Determine the (x, y) coordinate at the center of the cell enclosing the given text.  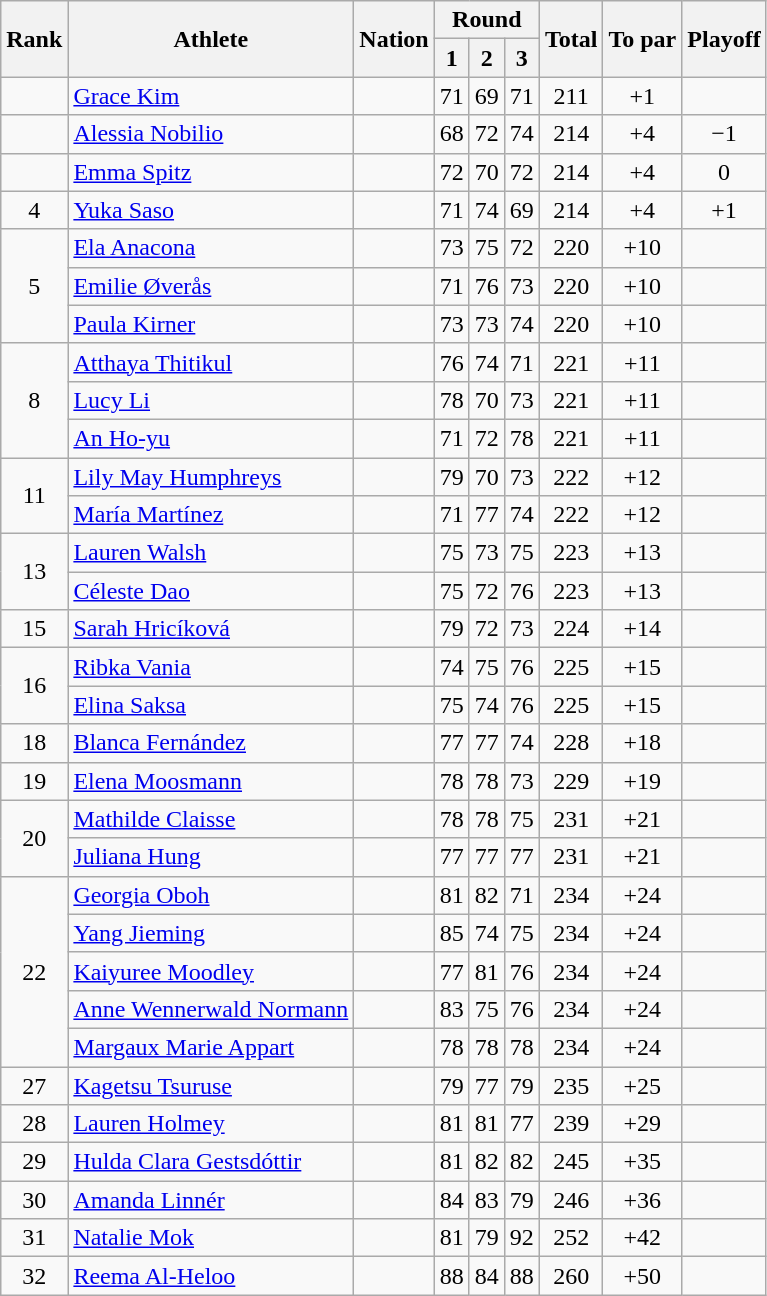
+36 (642, 1200)
Blanca Fernández (211, 743)
An Ho-yu (211, 438)
Natalie Mok (211, 1238)
13 (34, 572)
211 (571, 96)
Lauren Walsh (211, 553)
+35 (642, 1162)
Yang Jieming (211, 933)
Amanda Linnér (211, 1200)
To par (642, 39)
Anne Wennerwald Normann (211, 1009)
Juliana Hung (211, 857)
Kaiyuree Moodley (211, 971)
85 (452, 933)
Kagetsu Tsuruse (211, 1085)
229 (571, 781)
1 (452, 58)
Ela Anacona (211, 248)
Reema Al-Heloo (211, 1276)
Elena Moosmann (211, 781)
Elina Saksa (211, 705)
0 (724, 172)
5 (34, 286)
Total (571, 39)
245 (571, 1162)
Lucy Li (211, 400)
246 (571, 1200)
Atthaya Thitikul (211, 362)
+18 (642, 743)
20 (34, 838)
260 (571, 1276)
4 (34, 210)
Round (486, 20)
224 (571, 629)
228 (571, 743)
+25 (642, 1085)
Lauren Holmey (211, 1124)
15 (34, 629)
+42 (642, 1238)
3 (522, 58)
Mathilde Claisse (211, 819)
Grace Kim (211, 96)
27 (34, 1085)
Hulda Clara Gestsdóttir (211, 1162)
+50 (642, 1276)
+19 (642, 781)
29 (34, 1162)
30 (34, 1200)
Céleste Dao (211, 591)
Paula Kirner (211, 324)
239 (571, 1124)
Alessia Nobilio (211, 134)
María Martínez (211, 515)
Emilie Øverås (211, 286)
Playoff (724, 39)
Rank (34, 39)
31 (34, 1238)
68 (452, 134)
Emma Spitz (211, 172)
+29 (642, 1124)
Ribka Vania (211, 667)
16 (34, 686)
8 (34, 400)
Athlete (211, 39)
19 (34, 781)
235 (571, 1085)
Nation (394, 39)
−1 (724, 134)
Yuka Saso (211, 210)
252 (571, 1238)
+14 (642, 629)
11 (34, 496)
22 (34, 971)
32 (34, 1276)
18 (34, 743)
Sarah Hricíková (211, 629)
92 (522, 1238)
Georgia Oboh (211, 895)
2 (486, 58)
Margaux Marie Appart (211, 1047)
28 (34, 1124)
Lily May Humphreys (211, 477)
